Identify which cell holds the provided text, then report its (X, Y) central coordinate. 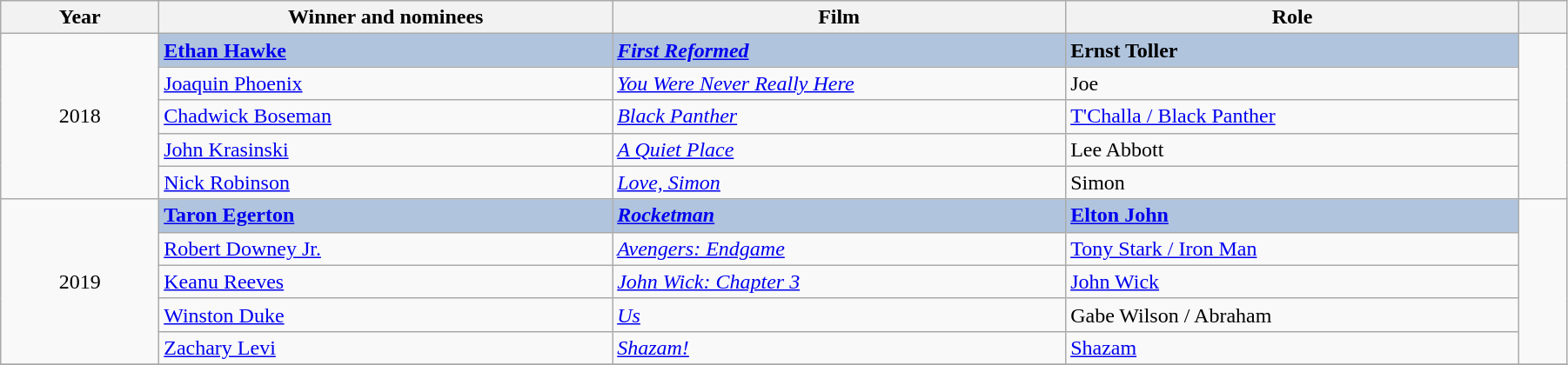
Chadwick Boseman (386, 116)
Elton John (1293, 216)
Ernst Toller (1293, 50)
Rocketman (839, 216)
Us (839, 315)
John Krasinski (386, 149)
Role (1293, 17)
Nick Robinson (386, 182)
Zachary Levi (386, 348)
First Reformed (839, 50)
You Were Never Really Here (839, 83)
Year (80, 17)
Keanu Reeves (386, 282)
Shazam (1293, 348)
Avengers: Endgame (839, 249)
Lee Abbott (1293, 149)
Winner and nominees (386, 17)
Love, Simon (839, 182)
Robert Downey Jr. (386, 249)
2019 (80, 282)
Ethan Hawke (386, 50)
Tony Stark / Iron Man (1293, 249)
Gabe Wilson / Abraham (1293, 315)
John Wick: Chapter 3 (839, 282)
Shazam! (839, 348)
Joaquin Phoenix (386, 83)
Joe (1293, 83)
Simon (1293, 182)
A Quiet Place (839, 149)
Taron Egerton (386, 216)
2018 (80, 116)
Film (839, 17)
John Wick (1293, 282)
T'Challa / Black Panther (1293, 116)
Winston Duke (386, 315)
Black Panther (839, 116)
